Extract the (x, y) coordinate from the center of the cell holding the provided text.  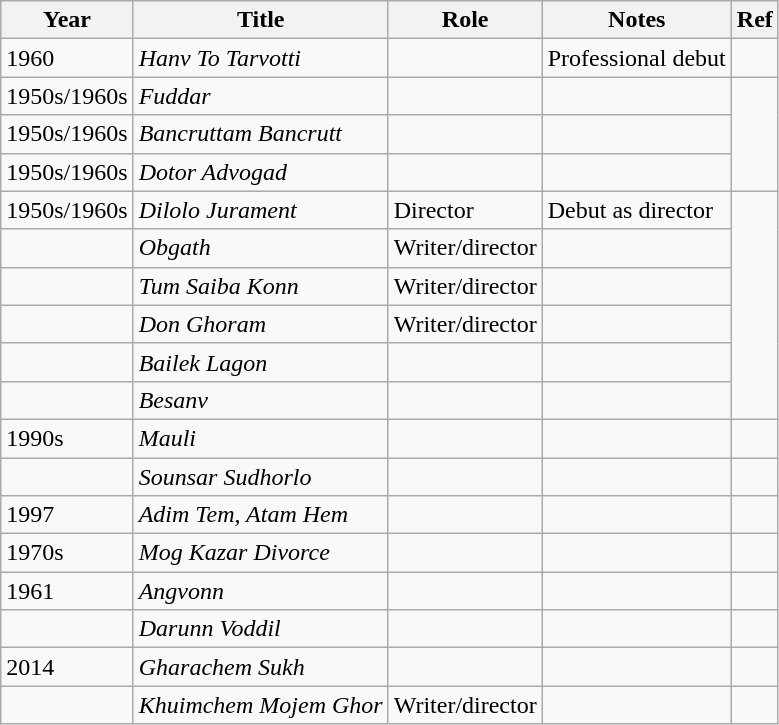
Role (465, 20)
Khuimchem Mojem Ghor (260, 705)
Mog Kazar Divorce (260, 553)
Year (67, 20)
Notes (636, 20)
2014 (67, 667)
Darunn Voddil (260, 629)
1960 (67, 58)
Mauli (260, 438)
Ref (754, 20)
Director (465, 210)
Title (260, 20)
Gharachem Sukh (260, 667)
Fuddar (260, 96)
Don Ghoram (260, 324)
Tum Saiba Konn (260, 286)
Dilolo Jurament (260, 210)
Professional debut (636, 58)
Bancruttam Bancrutt (260, 134)
Sounsar Sudhorlo (260, 477)
1990s (67, 438)
Angvonn (260, 591)
Debut as director (636, 210)
Bailek Lagon (260, 362)
1970s (67, 553)
1961 (67, 591)
Obgath (260, 248)
Besanv (260, 400)
Hanv To Tarvotti (260, 58)
Dotor Advogad (260, 172)
1997 (67, 515)
Adim Tem, Atam Hem (260, 515)
